Identify which cell holds the provided text, then report its (X, Y) central coordinate. 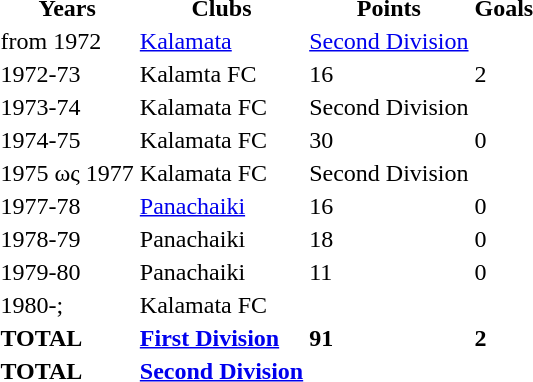
Kalamata (221, 41)
First Division (221, 338)
11 (389, 272)
Kalamta FC (221, 74)
91 (389, 338)
18 (389, 239)
30 (389, 140)
